Return [X, Y] of the center of cell containing provided text 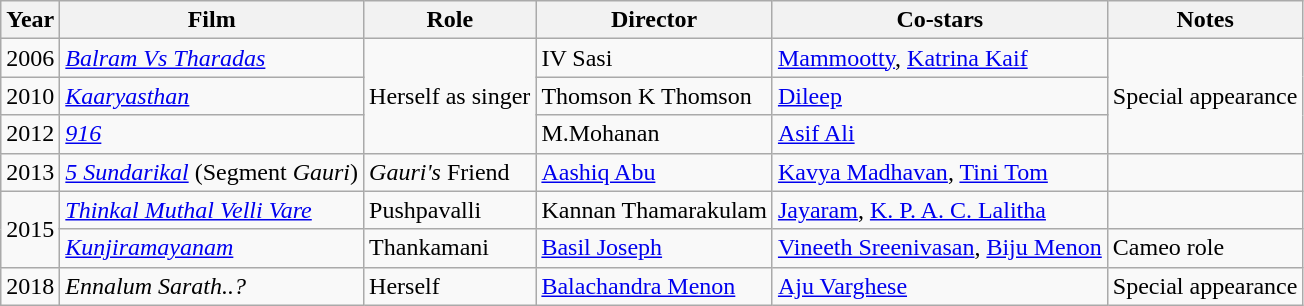
2015 [30, 229]
Balram Vs Tharadas [212, 58]
Asif Ali [940, 134]
M.Mohanan [654, 134]
Kannan Thamarakulam [654, 210]
Ennalum Sarath..? [212, 286]
Aashiq Abu [654, 172]
Gauri's Friend [450, 172]
Kaaryasthan [212, 96]
Co-stars [940, 20]
Herself as singer [450, 96]
Balachandra Menon [654, 286]
2018 [30, 286]
Pushpavalli [450, 210]
916 [212, 134]
2012 [30, 134]
Kavya Madhavan, Tini Tom [940, 172]
Thinkal Muthal Velli Vare [212, 210]
Director [654, 20]
2010 [30, 96]
Film [212, 20]
Kunjiramayanam [212, 248]
Aju Varghese [940, 286]
Thomson K Thomson [654, 96]
Cameo role [1205, 248]
2006 [30, 58]
Dileep [940, 96]
Notes [1205, 20]
Mammootty, Katrina Kaif [940, 58]
Thankamani [450, 248]
2013 [30, 172]
Vineeth Sreenivasan, Biju Menon [940, 248]
Herself [450, 286]
IV Sasi [654, 58]
Jayaram, K. P. A. C. Lalitha [940, 210]
Year [30, 20]
5 Sundarikal (Segment Gauri) [212, 172]
Basil Joseph [654, 248]
Role [450, 20]
